Provide the (x, y) coordinate of the cell's center where the given text is located.  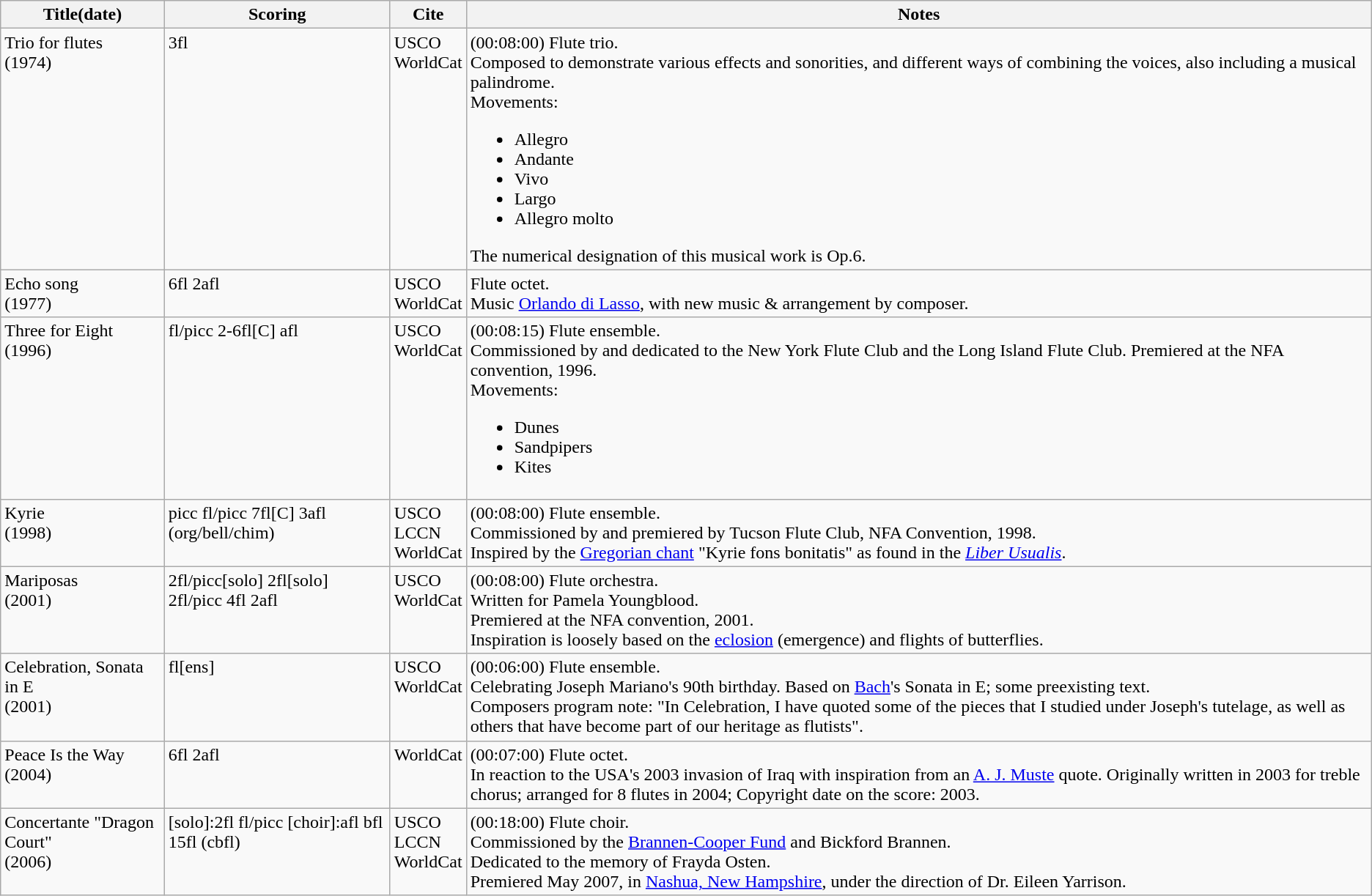
picc fl/picc 7fl[C] 3afl (org/bell/chim) (277, 533)
Celebration, Sonata in E(2001) (82, 697)
Title(date) (82, 15)
2fl/picc[solo] 2fl[solo] 2fl/picc 4fl 2afl (277, 610)
[solo]:2fl fl/picc [choir]:afl bfl 15fl (cbfl) (277, 851)
Concertante "Dragon Court"(2006) (82, 851)
Echo song(1977) (82, 293)
Notes (919, 15)
Scoring (277, 15)
3fl (277, 149)
Cite (428, 15)
Three for Eight(1996) (82, 408)
fl[ens] (277, 697)
Flute octet.Music Orlando di Lasso, with new music & arrangement by composer. (919, 293)
fl/picc 2-6fl[C] afl (277, 408)
Peace Is the Way(2004) (82, 774)
Kyrie(1998) (82, 533)
Mariposas(2001) (82, 610)
WorldCat (428, 774)
Trio for flutes(1974) (82, 149)
